Return the [X, Y] coordinate for the center point of the cell that contains the specified text.  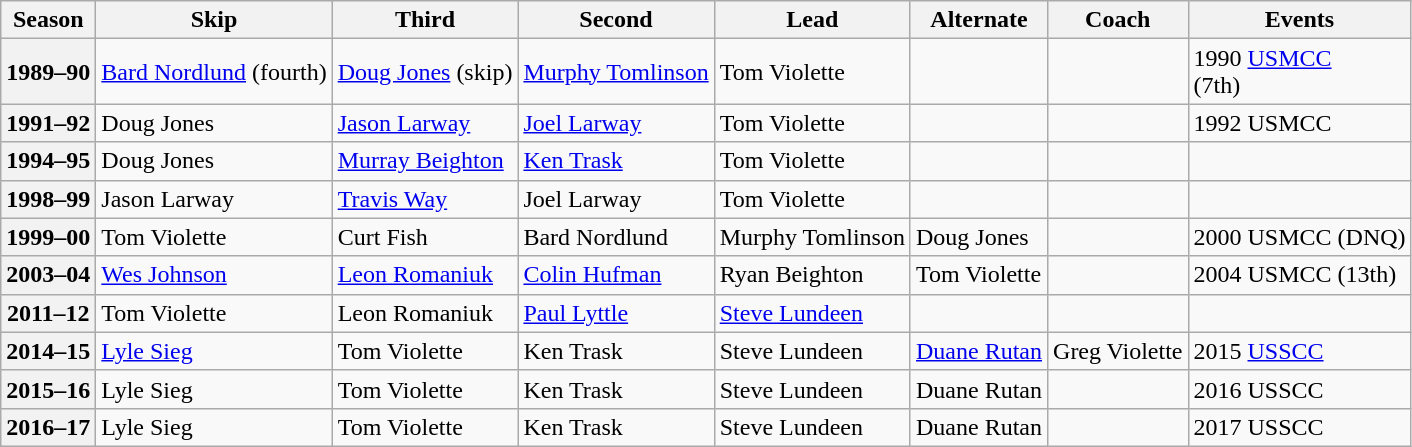
Ryan Beighton [812, 275]
Doug Jones (skip) [425, 72]
1990 USMCC (7th) [1300, 72]
2003–04 [48, 275]
Coach [1118, 20]
2016–17 [48, 427]
Bard Nordlund (fourth) [214, 72]
2011–12 [48, 313]
1998–99 [48, 199]
2015 USSCC [1300, 351]
1991–92 [48, 123]
Colin Hufman [616, 275]
Alternate [978, 20]
Third [425, 20]
Curt Fish [425, 237]
Travis Way [425, 199]
Skip [214, 20]
Murray Beighton [425, 161]
2000 USMCC (DNQ) [1300, 237]
Season [48, 20]
2015–16 [48, 389]
2004 USMCC (13th) [1300, 275]
Bard Nordlund [616, 237]
1989–90 [48, 72]
1992 USMCC [1300, 123]
Paul Lyttle [616, 313]
2017 USSCC [1300, 427]
1999–00 [48, 237]
Events [1300, 20]
Wes Johnson [214, 275]
Second [616, 20]
1994–95 [48, 161]
2016 USSCC [1300, 389]
Greg Violette [1118, 351]
Lead [812, 20]
2014–15 [48, 351]
